Determine the (x, y) coordinate at the center of the cell enclosing the given text.  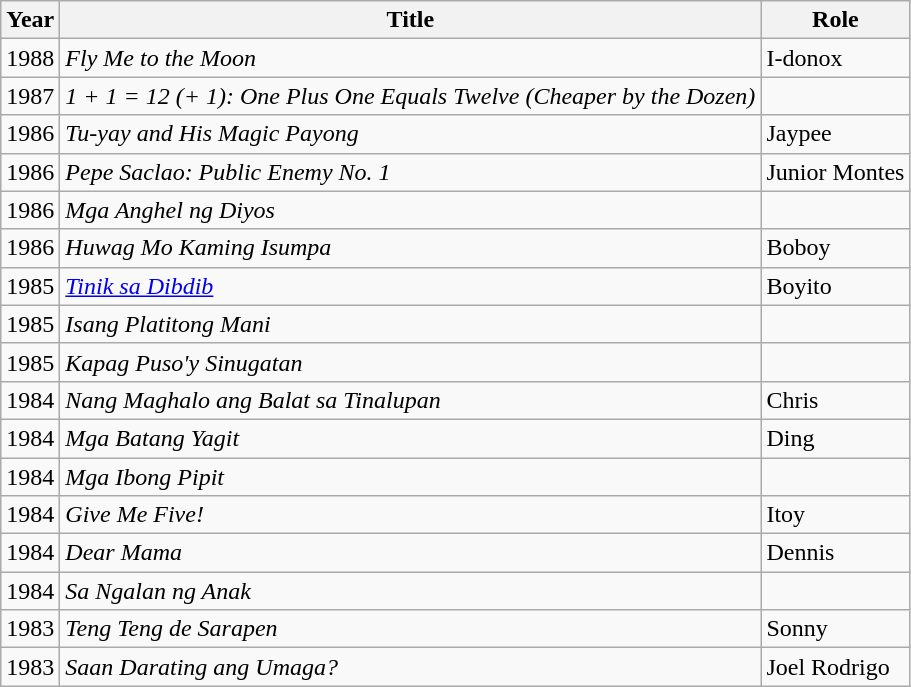
Jaypee (836, 134)
Role (836, 20)
Dear Mama (410, 553)
Dennis (836, 553)
1 + 1 = 12 (+ 1): One Plus One Equals Twelve (Cheaper by the Dozen) (410, 96)
1988 (30, 58)
Sa Ngalan ng Anak (410, 591)
Ding (836, 438)
Teng Teng de Sarapen (410, 629)
Give Me Five! (410, 515)
Kapag Puso'y Sinugatan (410, 362)
Boboy (836, 248)
Mga Batang Yagit (410, 438)
Mga Anghel ng Diyos (410, 210)
Boyito (836, 286)
Fly Me to the Moon (410, 58)
Pepe Saclao: Public Enemy No. 1 (410, 172)
Tu-yay and His Magic Payong (410, 134)
Saan Darating ang Umaga? (410, 667)
Nang Maghalo ang Balat sa Tinalupan (410, 400)
Itoy (836, 515)
Sonny (836, 629)
Year (30, 20)
1987 (30, 96)
Joel Rodrigo (836, 667)
Title (410, 20)
Junior Montes (836, 172)
I-donox (836, 58)
Huwag Mo Kaming Isumpa (410, 248)
Mga Ibong Pipit (410, 477)
Chris (836, 400)
Tinik sa Dibdib (410, 286)
Isang Platitong Mani (410, 324)
